Extract the (x, y) coordinate from the center of the cell holding the provided text.  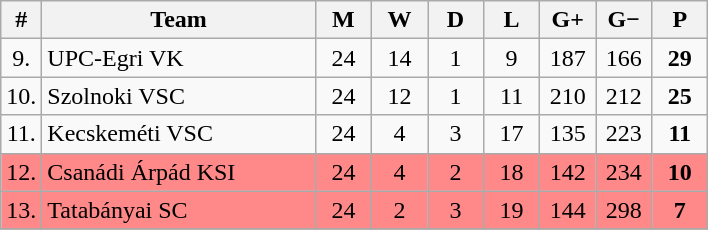
9. (22, 58)
7 (680, 210)
11. (22, 134)
25 (680, 96)
12 (399, 96)
9 (512, 58)
18 (512, 172)
Csanádi Árpád KSI (179, 172)
Tatabányai SC (179, 210)
19 (512, 210)
212 (624, 96)
13. (22, 210)
17 (512, 134)
D (456, 20)
135 (568, 134)
P (680, 20)
10. (22, 96)
L (512, 20)
144 (568, 210)
Szolnoki VSC (179, 96)
14 (399, 58)
29 (680, 58)
Team (179, 20)
298 (624, 210)
223 (624, 134)
G+ (568, 20)
G− (624, 20)
Kecskeméti VSC (179, 134)
# (22, 20)
142 (568, 172)
166 (624, 58)
UPC-Egri VK (179, 58)
10 (680, 172)
W (399, 20)
12. (22, 172)
234 (624, 172)
187 (568, 58)
M (343, 20)
210 (568, 96)
